Detect which cell encompasses the target text, then output its (x, y) center coordinate. 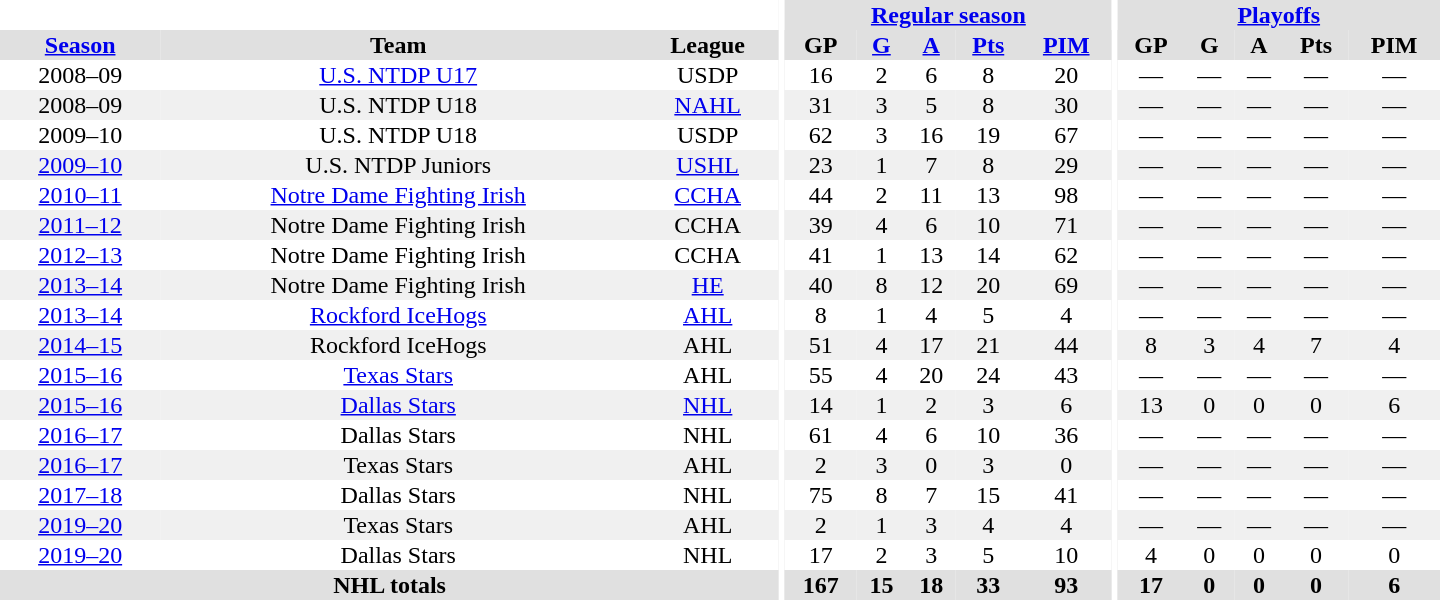
30 (1066, 105)
11 (931, 195)
Playoffs (1278, 15)
HE (708, 285)
61 (821, 435)
U.S. NTDP U17 (398, 75)
League (708, 45)
NHL totals (390, 585)
51 (821, 345)
21 (988, 345)
24 (988, 375)
167 (821, 585)
29 (1066, 165)
71 (1066, 225)
NAHL (708, 105)
75 (821, 495)
55 (821, 375)
98 (1066, 195)
2017–18 (80, 495)
40 (821, 285)
USHL (708, 165)
2014–15 (80, 345)
31 (821, 105)
36 (1066, 435)
2012–13 (80, 255)
39 (821, 225)
69 (1066, 285)
Regular season (948, 15)
43 (1066, 375)
12 (931, 285)
2011–12 (80, 225)
33 (988, 585)
Season (80, 45)
18 (931, 585)
2010–11 (80, 195)
93 (1066, 585)
23 (821, 165)
Team (398, 45)
19 (988, 135)
U.S. NTDP Juniors (398, 165)
67 (1066, 135)
